Scan for the cell matching the given text and deliver its [X, Y] coordinate at center. 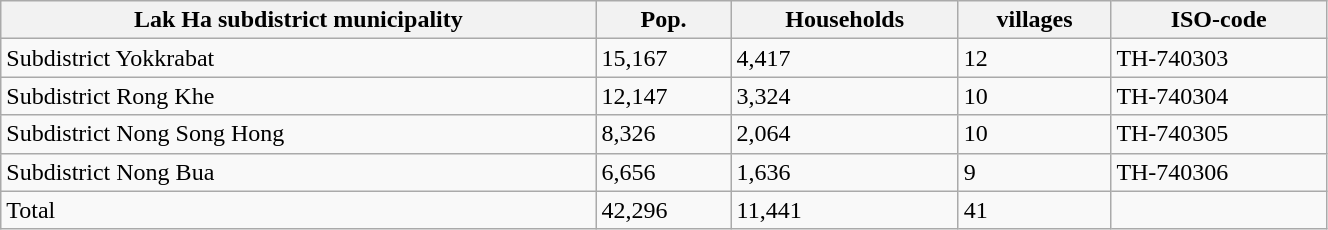
Lak Ha subdistrict municipality [298, 20]
42,296 [664, 210]
4,417 [844, 58]
11,441 [844, 210]
1,636 [844, 172]
Pop. [664, 20]
Subdistrict Rong Khe [298, 96]
12,147 [664, 96]
Total [298, 210]
9 [1034, 172]
Subdistrict Nong Bua [298, 172]
villages [1034, 20]
TH-740303 [1219, 58]
ISO-code [1219, 20]
12 [1034, 58]
6,656 [664, 172]
Subdistrict Yokkrabat [298, 58]
TH-740304 [1219, 96]
3,324 [844, 96]
2,064 [844, 134]
41 [1034, 210]
TH-740306 [1219, 172]
Households [844, 20]
Subdistrict Nong Song Hong [298, 134]
TH-740305 [1219, 134]
8,326 [664, 134]
15,167 [664, 58]
